Detect which cell encompasses the target text, then output its (x, y) center coordinate. 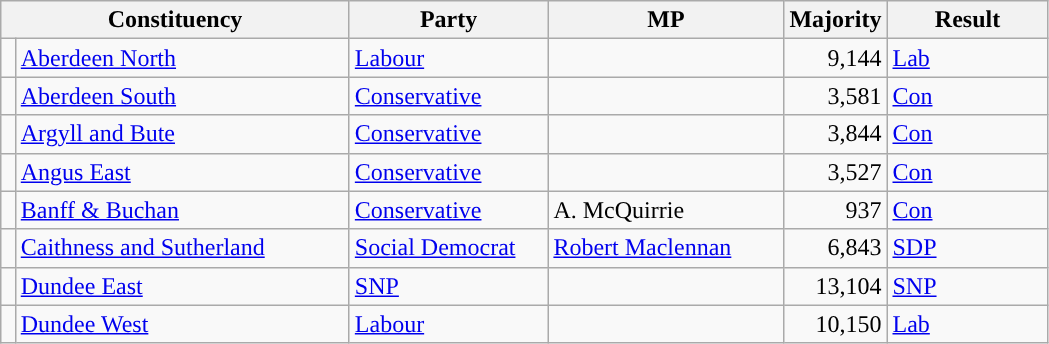
6,843 (836, 248)
Majority (836, 20)
Aberdeen North (182, 58)
SDP (968, 248)
Constituency (176, 20)
Dundee East (182, 286)
3,844 (836, 134)
A. McQuirrie (666, 210)
Argyll and Bute (182, 134)
Party (448, 20)
3,527 (836, 172)
10,150 (836, 324)
Angus East (182, 172)
Result (968, 20)
Caithness and Sutherland (182, 248)
Social Democrat (448, 248)
3,581 (836, 96)
Aberdeen South (182, 96)
9,144 (836, 58)
Banff & Buchan (182, 210)
13,104 (836, 286)
MP (666, 20)
Robert Maclennan (666, 248)
Dundee West (182, 324)
937 (836, 210)
